Scan for the cell matching the given text and deliver its [x, y] coordinate at center. 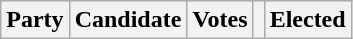
Candidate [128, 20]
Party [35, 20]
Votes [220, 20]
Elected [308, 20]
